Pinpoint the cell where the given text exists, returning its (x, y) midpoint coordinate. 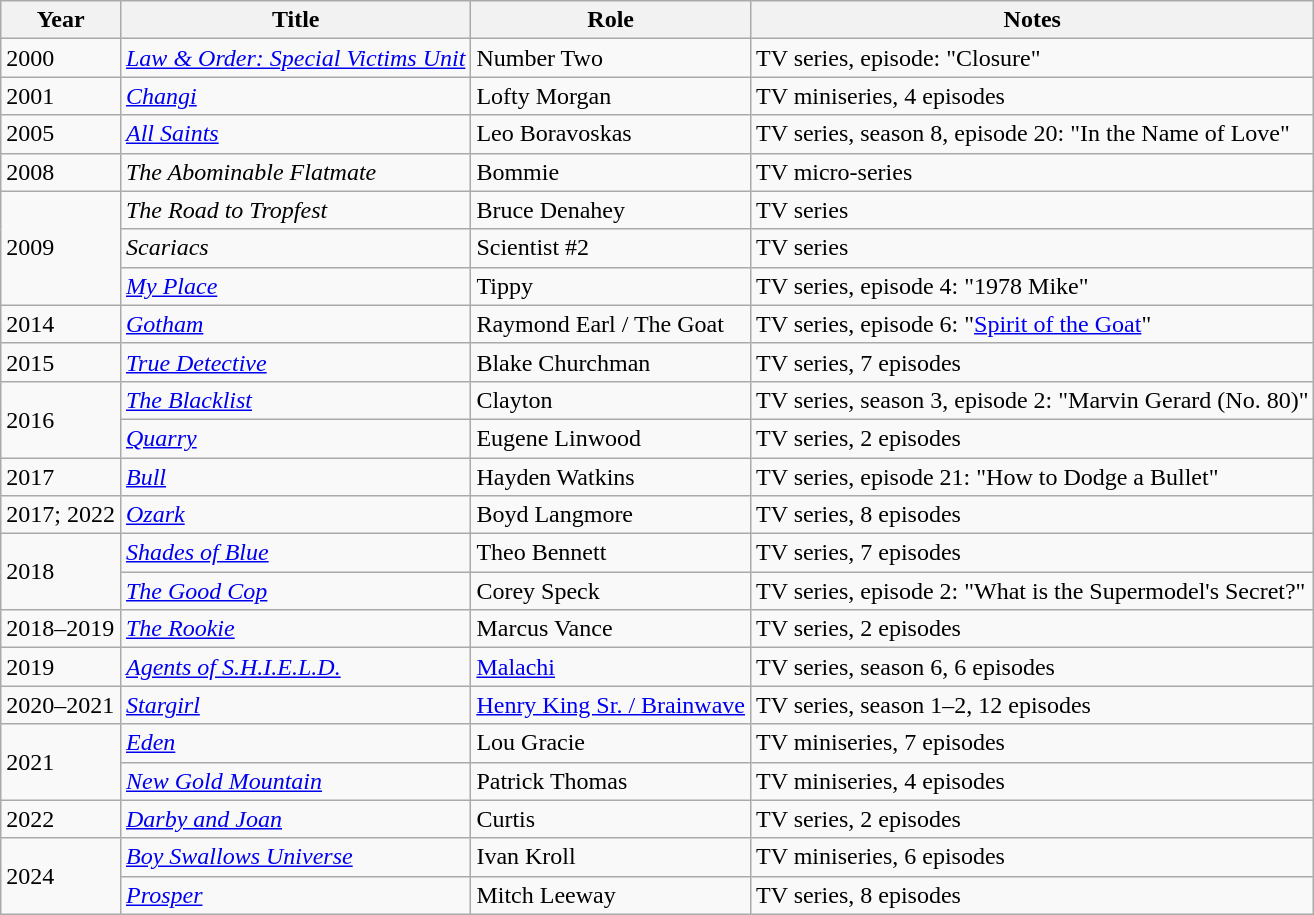
Year (61, 20)
TV series, season 1–2, 12 episodes (1032, 705)
Eugene Linwood (611, 438)
The Road to Tropfest (295, 210)
TV series, season 8, episode 20: "In the Name of Love" (1032, 134)
2015 (61, 362)
Henry King Sr. / Brainwave (611, 705)
2022 (61, 819)
Lou Gracie (611, 743)
Prosper (295, 895)
Quarry (295, 438)
Notes (1032, 20)
Ozark (295, 515)
Tippy (611, 286)
Corey Speck (611, 591)
2001 (61, 96)
TV series, episode 6: "Spirit of the Goat" (1032, 324)
2014 (61, 324)
2016 (61, 419)
Blake Churchman (611, 362)
Stargirl (295, 705)
Hayden Watkins (611, 477)
Shades of Blue (295, 553)
TV micro-series (1032, 172)
Raymond Earl / The Goat (611, 324)
Bommie (611, 172)
Bull (295, 477)
TV series, season 3, episode 2: "Marvin Gerard (No. 80)" (1032, 400)
Boyd Langmore (611, 515)
Scientist #2 (611, 248)
Leo Boravoskas (611, 134)
Theo Bennett (611, 553)
2005 (61, 134)
Darby and Joan (295, 819)
Scariacs (295, 248)
2017 (61, 477)
Eden (295, 743)
Ivan Kroll (611, 857)
Curtis (611, 819)
2000 (61, 58)
The Rookie (295, 629)
Boy Swallows Universe (295, 857)
2021 (61, 762)
True Detective (295, 362)
TV series, episode 4: "1978 Mike" (1032, 286)
Law & Order: Special Victims Unit (295, 58)
2008 (61, 172)
The Abominable Flatmate (295, 172)
TV miniseries, 7 episodes (1032, 743)
Title (295, 20)
All Saints (295, 134)
The Good Cop (295, 591)
2018–2019 (61, 629)
Clayton (611, 400)
2019 (61, 667)
TV series, episode 21: "How to Dodge a Bullet" (1032, 477)
TV series, episode 2: "What is the Supermodel's Secret?" (1032, 591)
Lofty Morgan (611, 96)
2018 (61, 572)
Number Two (611, 58)
New Gold Mountain (295, 781)
TV series, season 6, 6 episodes (1032, 667)
2009 (61, 248)
Changi (295, 96)
Patrick Thomas (611, 781)
Gotham (295, 324)
TV series, episode: "Closure" (1032, 58)
Agents of S.H.I.E.L.D. (295, 667)
2024 (61, 876)
Malachi (611, 667)
2020–2021 (61, 705)
Marcus Vance (611, 629)
Bruce Denahey (611, 210)
The Blacklist (295, 400)
2017; 2022 (61, 515)
Mitch Leeway (611, 895)
Role (611, 20)
TV miniseries, 6 episodes (1032, 857)
My Place (295, 286)
